Determine the (x, y) coordinate at the center of the cell enclosing the given text.  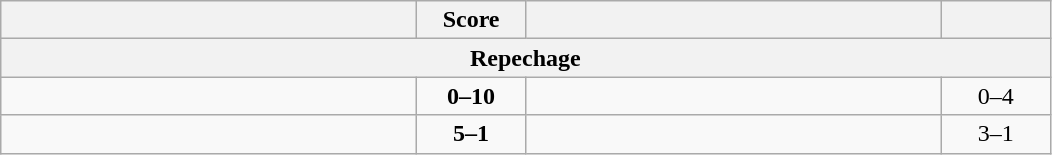
0–10 (472, 96)
5–1 (472, 134)
Repechage (526, 58)
3–1 (996, 134)
0–4 (996, 96)
Score (472, 20)
